Return [X, Y] of the center of cell containing provided text 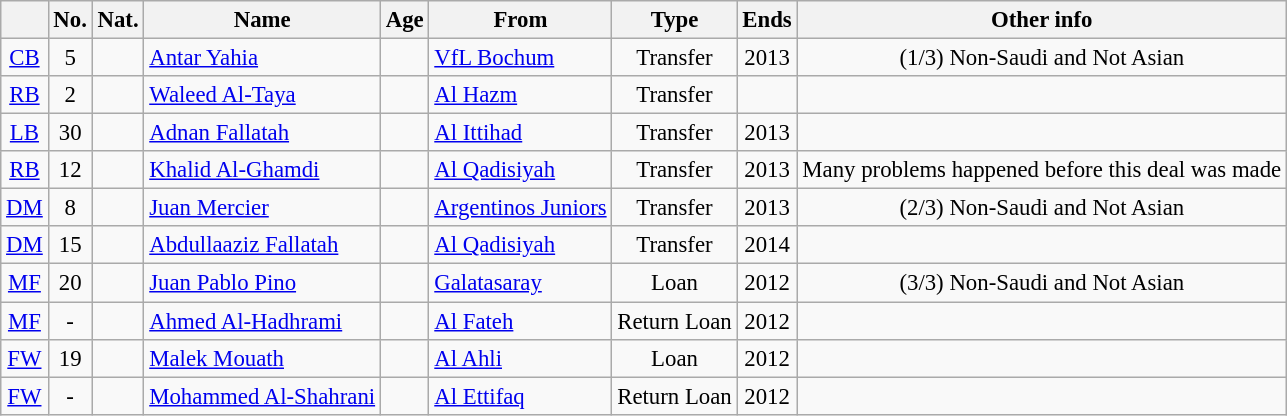
Antar Yahia [262, 58]
Ends [767, 20]
8 [70, 208]
Argentinos Juniors [520, 208]
Mohammed Al-Shahrani [262, 396]
Other info [1042, 20]
Type [674, 20]
Al Hazm [520, 95]
(2/3) Non-Saudi and Not Asian [1042, 208]
Galatasaray [520, 283]
Waleed Al-Taya [262, 95]
From [520, 20]
Khalid Al-Ghamdi [262, 170]
Al Ettifaq [520, 396]
Juan Pablo Pino [262, 283]
30 [70, 133]
Age [404, 20]
Al Fateh [520, 321]
(3/3) Non-Saudi and Not Asian [1042, 283]
20 [70, 283]
Name [262, 20]
15 [70, 245]
CB [24, 58]
(1/3) Non-Saudi and Not Asian [1042, 58]
Abdullaaziz Fallatah [262, 245]
19 [70, 358]
2014 [767, 245]
Adnan Fallatah [262, 133]
Many problems happened before this deal was made [1042, 170]
LB [24, 133]
VfL Bochum [520, 58]
No. [70, 20]
Malek Mouath [262, 358]
Al Ahli [520, 358]
Juan Mercier [262, 208]
Ahmed Al-Hadhrami [262, 321]
Al Ittihad [520, 133]
Nat. [118, 20]
2 [70, 95]
5 [70, 58]
12 [70, 170]
